From the cell containing the given text, extract its center point as [x, y] coordinate. 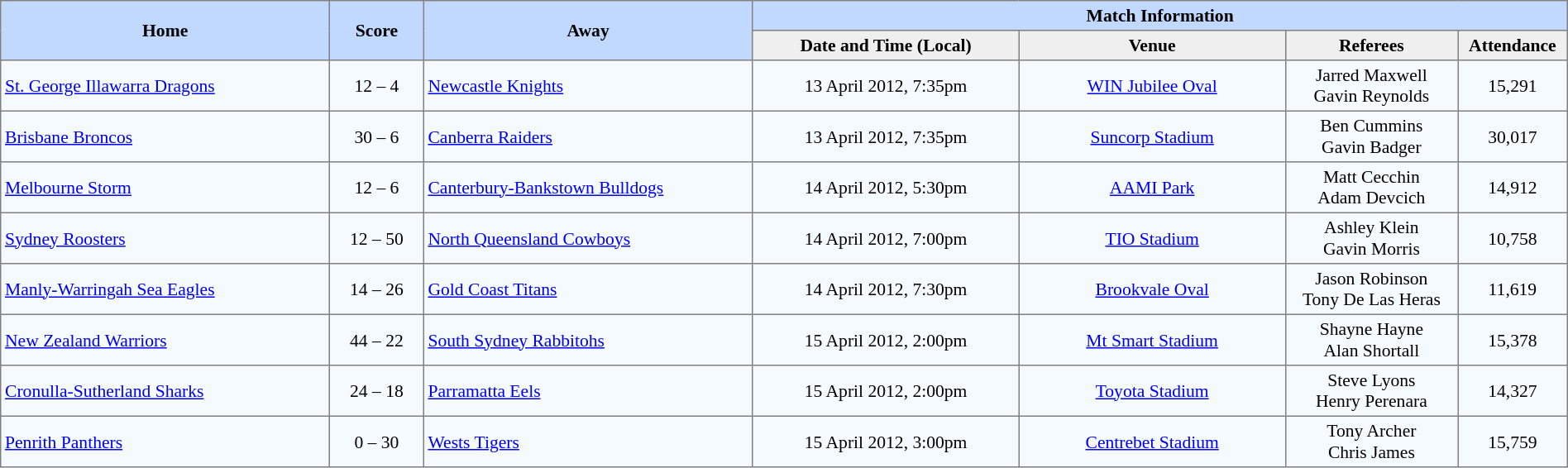
Jason Robinson Tony De Las Heras [1371, 289]
Tony Archer Chris James [1371, 442]
Ben Cummins Gavin Badger [1371, 136]
Manly-Warringah Sea Eagles [165, 289]
Mt Smart Stadium [1152, 340]
12 – 50 [377, 238]
Newcastle Knights [588, 86]
Jarred Maxwell Gavin Reynolds [1371, 86]
15,759 [1513, 442]
Referees [1371, 45]
South Sydney Rabbitohs [588, 340]
Wests Tigers [588, 442]
Attendance [1513, 45]
14,327 [1513, 391]
Gold Coast Titans [588, 289]
Venue [1152, 45]
14 – 26 [377, 289]
Steve Lyons Henry Perenara [1371, 391]
Toyota Stadium [1152, 391]
Canterbury-Bankstown Bulldogs [588, 188]
Ashley Klein Gavin Morris [1371, 238]
New Zealand Warriors [165, 340]
Melbourne Storm [165, 188]
30,017 [1513, 136]
Date and Time (Local) [886, 45]
30 – 6 [377, 136]
Canberra Raiders [588, 136]
14 April 2012, 7:00pm [886, 238]
0 – 30 [377, 442]
12 – 4 [377, 86]
Parramatta Eels [588, 391]
Match Information [1159, 16]
Sydney Roosters [165, 238]
AAMI Park [1152, 188]
15 April 2012, 3:00pm [886, 442]
Score [377, 31]
15,291 [1513, 86]
15,378 [1513, 340]
WIN Jubilee Oval [1152, 86]
Matt Cecchin Adam Devcich [1371, 188]
Brisbane Broncos [165, 136]
TIO Stadium [1152, 238]
12 – 6 [377, 188]
North Queensland Cowboys [588, 238]
Suncorp Stadium [1152, 136]
Centrebet Stadium [1152, 442]
St. George Illawarra Dragons [165, 86]
Cronulla-Sutherland Sharks [165, 391]
Home [165, 31]
11,619 [1513, 289]
14 April 2012, 7:30pm [886, 289]
Penrith Panthers [165, 442]
44 – 22 [377, 340]
10,758 [1513, 238]
24 – 18 [377, 391]
14,912 [1513, 188]
Away [588, 31]
14 April 2012, 5:30pm [886, 188]
Brookvale Oval [1152, 289]
Shayne Hayne Alan Shortall [1371, 340]
